Pinpoint the cell where the given text exists, returning its [x, y] midpoint coordinate. 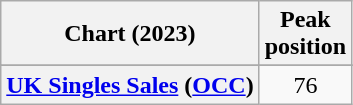
UK Singles Sales (OCC) [130, 85]
Chart (2023) [130, 34]
Peakposition [305, 34]
76 [305, 85]
